Return the [x, y] coordinate for the center point of the cell that contains the specified text.  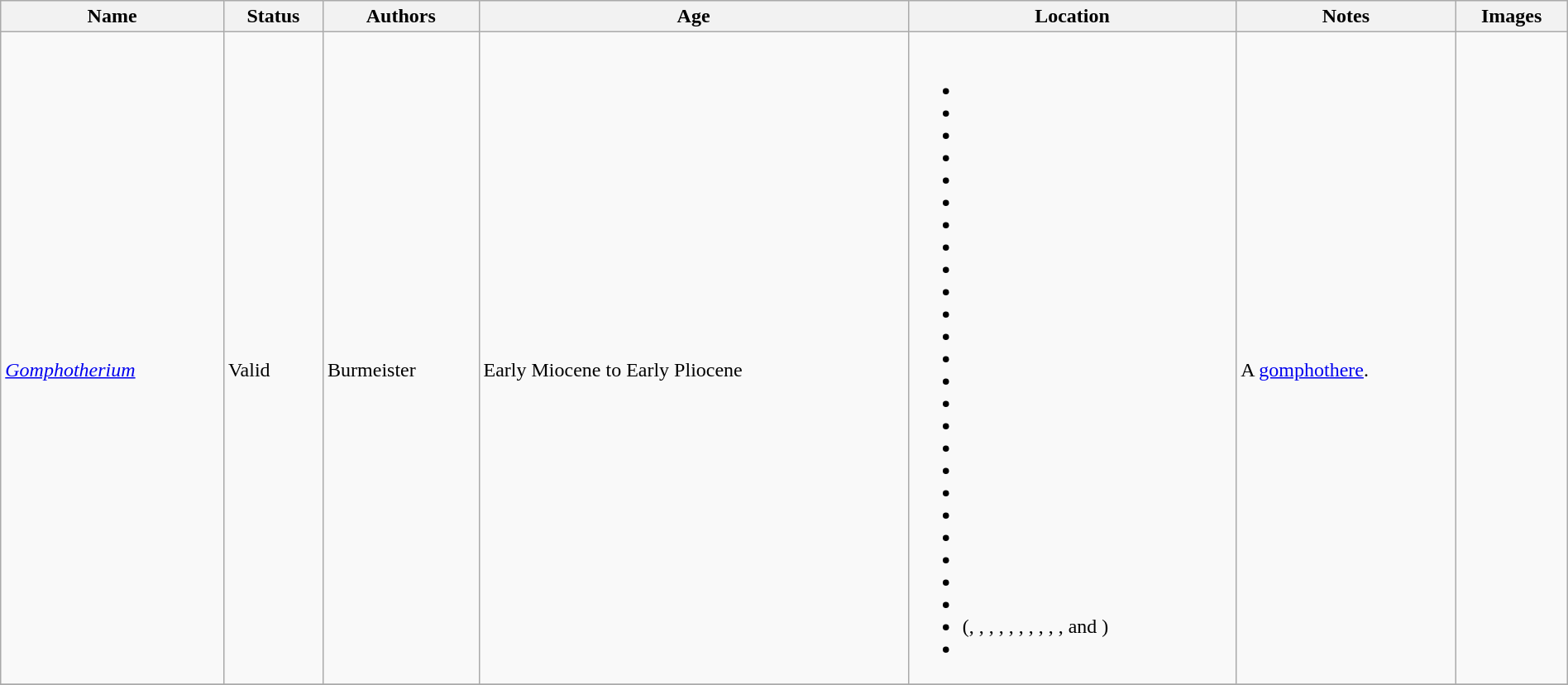
Early Miocene to Early Pliocene [693, 358]
(, , , , , , , , , , and ) [1072, 358]
Status [273, 17]
Notes [1346, 17]
A gomphothere. [1346, 358]
Name [112, 17]
Authors [401, 17]
Location [1072, 17]
Burmeister [401, 358]
Valid [273, 358]
Age [693, 17]
Gomphotherium [112, 358]
Images [1512, 17]
